Search for the cell housing the specified text and yield its (X, Y) center coordinate. 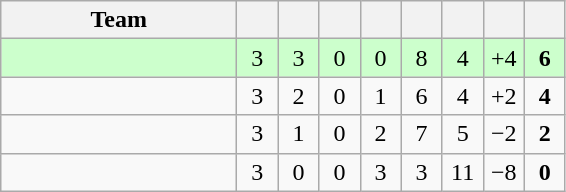
−8 (504, 172)
+2 (504, 96)
8 (422, 58)
+4 (504, 58)
−2 (504, 134)
Team (119, 20)
5 (462, 134)
11 (462, 172)
7 (422, 134)
